Find where the given text appears and provide that cell's center as [x, y] coordinate. 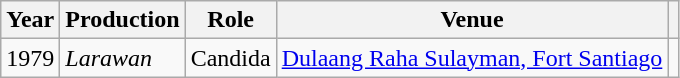
1979 [30, 58]
Year [30, 20]
Larawan [122, 58]
Dulaang Raha Sulayman, Fort Santiago [472, 58]
Role [230, 20]
Candida [230, 58]
Venue [472, 20]
Production [122, 20]
